Search for the cell housing the specified text and yield its (X, Y) center coordinate. 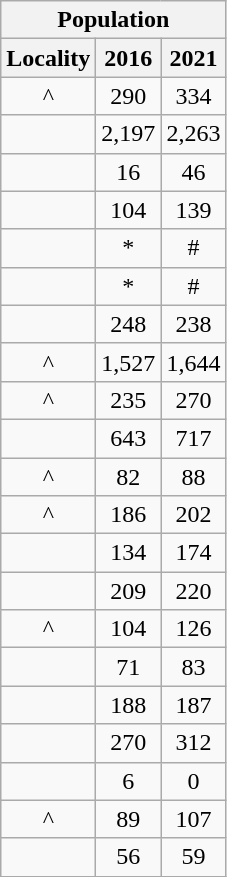
209 (128, 591)
643 (128, 438)
59 (194, 857)
134 (128, 553)
Population (114, 20)
107 (194, 819)
88 (194, 477)
16 (128, 172)
89 (128, 819)
82 (128, 477)
248 (128, 324)
71 (128, 667)
220 (194, 591)
6 (128, 781)
1,644 (194, 362)
126 (194, 629)
188 (128, 705)
202 (194, 515)
56 (128, 857)
186 (128, 515)
2016 (128, 58)
139 (194, 210)
1,527 (128, 362)
238 (194, 324)
83 (194, 667)
717 (194, 438)
2021 (194, 58)
0 (194, 781)
174 (194, 553)
2,197 (128, 134)
2,263 (194, 134)
Locality (48, 58)
312 (194, 743)
334 (194, 96)
290 (128, 96)
187 (194, 705)
46 (194, 172)
235 (128, 400)
